Identify which cell holds the provided text, then report its (X, Y) central coordinate. 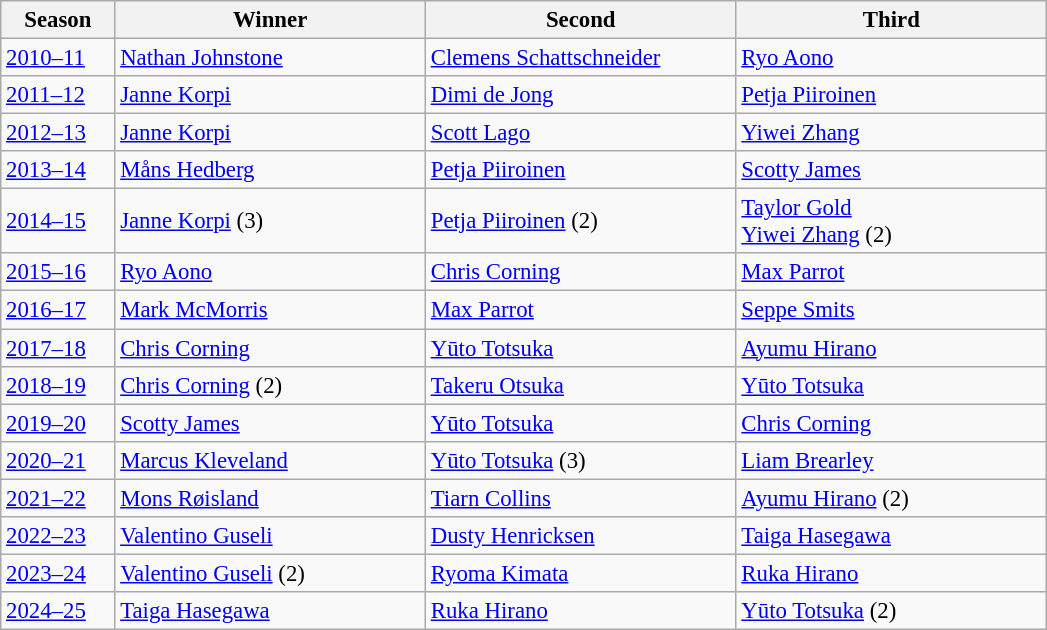
Mark McMorris (270, 310)
2011–12 (58, 95)
Ayumu Hirano (2) (892, 498)
Nathan Johnstone (270, 58)
Måns Hedberg (270, 170)
Yiwei Zhang (892, 133)
Valentino Guseli (270, 536)
2012–13 (58, 133)
Seppe Smits (892, 310)
Season (58, 20)
2014–15 (58, 222)
Taylor Gold Yiwei Zhang (2) (892, 222)
2024–25 (58, 611)
Clemens Schattschneider (580, 58)
Petja Piiroinen (2) (580, 222)
2021–22 (58, 498)
2016–17 (58, 310)
Valentino Guseli (2) (270, 573)
2023–24 (58, 573)
Marcus Kleveland (270, 460)
2013–14 (58, 170)
Scott Lago (580, 133)
Mons Røisland (270, 498)
2020–21 (58, 460)
2010–11 (58, 58)
Winner (270, 20)
Dusty Henricksen (580, 536)
Yūto Totsuka (3) (580, 460)
Chris Corning (2) (270, 385)
Third (892, 20)
Ryoma Kimata (580, 573)
Second (580, 20)
Dimi de Jong (580, 95)
2022–23 (58, 536)
2017–18 (58, 348)
Liam Brearley (892, 460)
Yūto Totsuka (2) (892, 611)
Ayumu Hirano (892, 348)
Janne Korpi (3) (270, 222)
Takeru Otsuka (580, 385)
2015–16 (58, 273)
Tiarn Collins (580, 498)
2019–20 (58, 423)
2018–19 (58, 385)
